Detect which cell encompasses the target text, then output its [x, y] center coordinate. 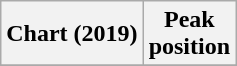
Chart (2019) [72, 34]
Peakposition [189, 34]
